Extract the (x, y) coordinate from the center of the cell holding the provided text.  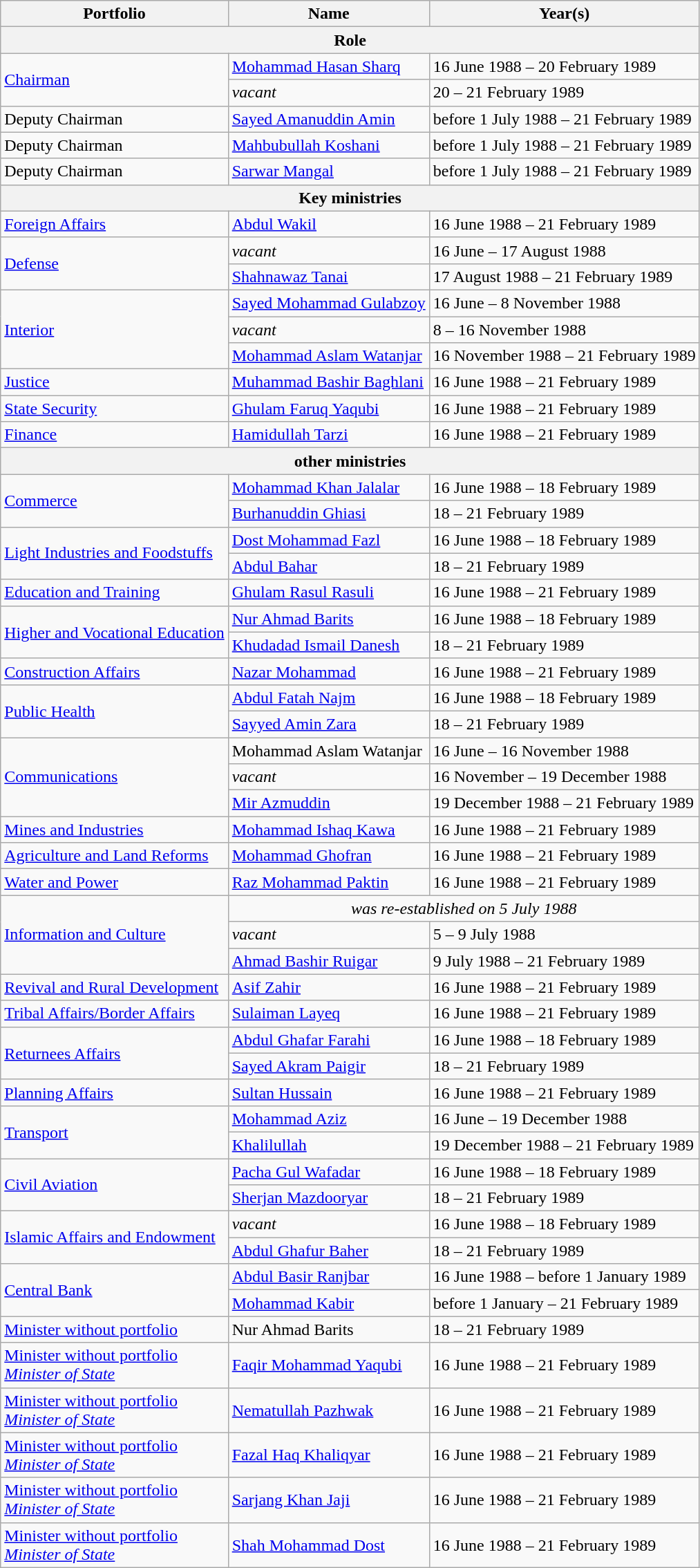
16 November 1988 – 21 February 1989 (564, 356)
Sulaiman Layeq (329, 1014)
Chairman (115, 80)
Sherjan Mazdooryar (329, 1198)
Civil Aviation (115, 1185)
Pacha Gul Wafadar (329, 1172)
other ministries (350, 461)
Sayed Amanuddin Amin (329, 119)
Education and Training (115, 592)
Hamidullah Tarzi (329, 435)
Mohammad Aziz (329, 1119)
Commerce (115, 501)
Sarwar Mangal (329, 171)
Planning Affairs (115, 1092)
Mohammad Hasan Sharq (329, 66)
16 June 1988 – 20 February 1989 (564, 66)
5 – 9 July 1988 (564, 935)
Muhammad Bashir Baghlani (329, 382)
9 July 1988 – 21 February 1989 (564, 961)
16 June – 16 November 1988 (564, 750)
16 June – 8 November 1988 (564, 303)
Fazal Haq Khaliqyar (329, 1455)
Ghulam Rasul Rasuli (329, 592)
16 June – 17 August 1988 (564, 250)
Dost Mohammad Fazl (329, 540)
Sultan Hussain (329, 1092)
Mohammad Khan Jalalar (329, 487)
Sayed Akram Paigir (329, 1066)
Ghulam Faruq Yaqubi (329, 409)
Abdul Bahar (329, 566)
Water and Power (115, 882)
Khudadad Ismail Danesh (329, 645)
before 1 January – 21 February 1989 (564, 1303)
Higher and Vocational Education (115, 632)
Shah Mohammad Dost (329, 1544)
Shahnawaz Tanai (329, 277)
8 – 16 November 1988 (564, 330)
Asif Zahir (329, 987)
Justice (115, 382)
Communications (115, 776)
Tribal Affairs/Border Affairs (115, 1014)
Mahbubullah Koshani (329, 145)
Burhanuddin Ghiasi (329, 514)
Islamic Affairs and Endowment (115, 1238)
Name (329, 14)
Raz Mohammad Paktin (329, 882)
Mines and Industries (115, 830)
20 – 21 February 1989 (564, 93)
Information and Culture (115, 935)
Foreign Affairs (115, 224)
Public Health (115, 711)
17 August 1988 – 21 February 1989 (564, 277)
Central Bank (115, 1290)
Abdul Fatah Najm (329, 698)
Abdul Ghafur Baher (329, 1251)
Faqir Mohammad Yaqubi (329, 1365)
Abdul Basir Ranjbar (329, 1277)
Mohammad Ishaq Kawa (329, 830)
Defense (115, 263)
Nazar Mohammad (329, 671)
Sayed Mohammad Gulabzoy (329, 303)
Year(s) (564, 14)
16 June – 19 December 1988 (564, 1119)
Agriculture and Land Reforms (115, 856)
Finance (115, 435)
State Security (115, 409)
Interior (115, 329)
16 June 1988 – before 1 January 1989 (564, 1277)
Nematullah Pazhwak (329, 1410)
Sarjang Khan Jaji (329, 1500)
16 November – 19 December 1988 (564, 777)
Returnees Affairs (115, 1053)
Construction Affairs (115, 671)
Abdul Wakil (329, 224)
Abdul Ghafar Farahi (329, 1040)
Transport (115, 1132)
Mir Azmuddin (329, 803)
was re-established on 5 July 1988 (464, 908)
Light Industries and Foodstuffs (115, 553)
Khalilullah (329, 1145)
Mohammad Ghofran (329, 856)
Role (350, 40)
Ahmad Bashir Ruigar (329, 961)
Key ministries (350, 198)
Sayyed Amin Zara (329, 724)
Portfolio (115, 14)
Minister without portfolio (115, 1329)
Mohammad Kabir (329, 1303)
Revival and Rural Development (115, 987)
